Return the [x, y] coordinate for the center point of the cell that contains the specified text.  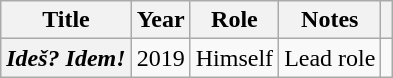
Year [160, 20]
Lead role [330, 58]
Ideš? Idem! [66, 58]
Title [66, 20]
Notes [330, 20]
Himself [234, 58]
Role [234, 20]
2019 [160, 58]
